Identify which cell holds the provided text, then report its (x, y) central coordinate. 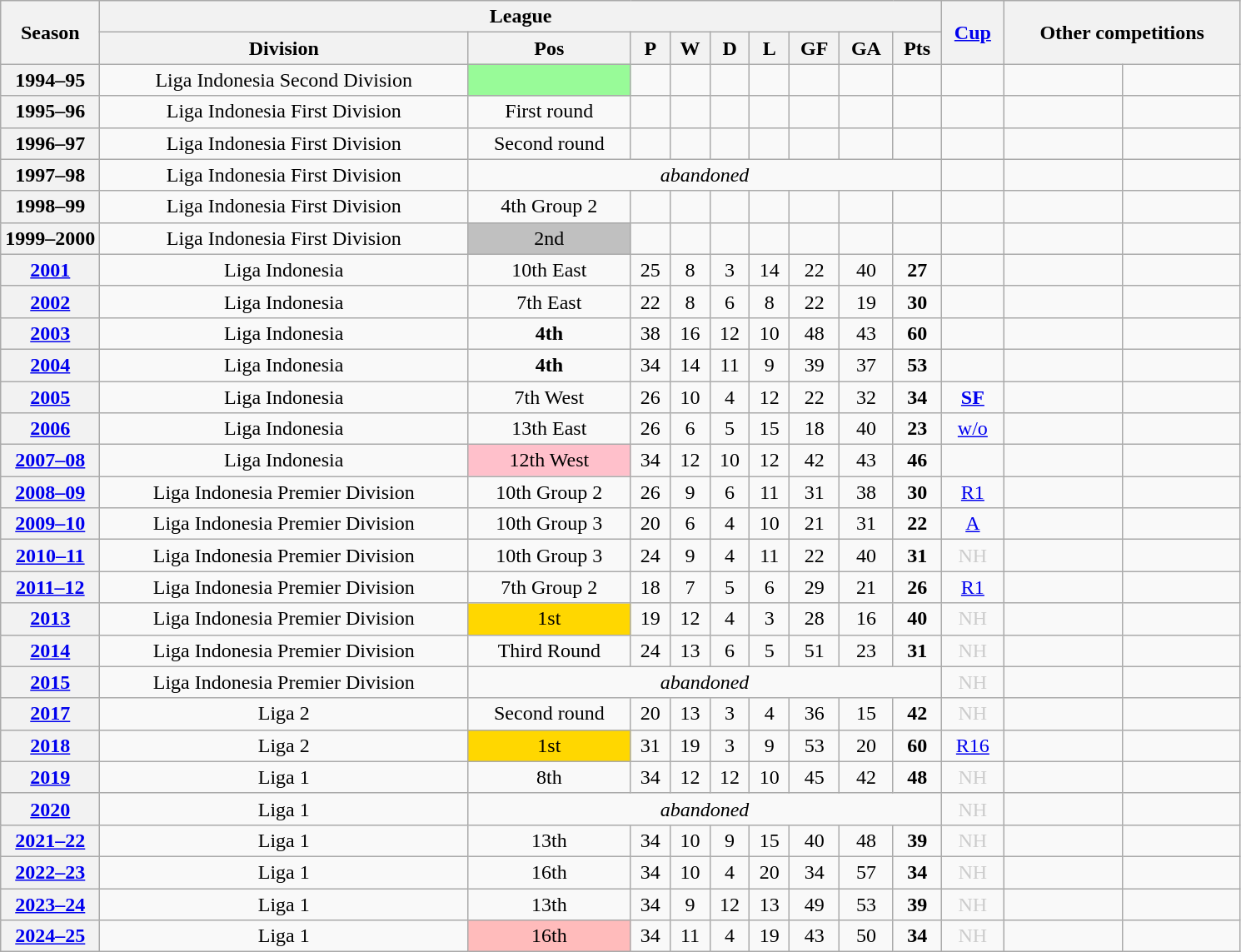
Pos (550, 48)
2021–22 (50, 840)
51 (815, 650)
A (973, 524)
Season (50, 32)
w/o (973, 429)
R16 (973, 745)
25 (650, 270)
12th West (550, 461)
Division (284, 48)
2011–12 (50, 587)
2015 (50, 682)
37 (866, 365)
8th (550, 777)
2006 (50, 429)
2010–11 (50, 556)
28 (815, 619)
GA (866, 48)
2003 (50, 333)
2nd (550, 238)
2005 (50, 397)
7th East (550, 302)
1999–2000 (50, 238)
50 (866, 936)
46 (918, 461)
2009–10 (50, 524)
Cup (973, 32)
2007–08 (50, 461)
2008–09 (50, 492)
13th East (550, 429)
27 (918, 270)
GF (815, 48)
36 (815, 714)
1996–97 (50, 143)
2004 (50, 365)
P (650, 48)
45 (815, 777)
2001 (50, 270)
10th Group 2 (550, 492)
2002 (50, 302)
League (521, 17)
1997–98 (50, 175)
1994–95 (50, 80)
SF (973, 397)
7 (690, 587)
2024–25 (50, 936)
Liga Indonesia Second Division (284, 80)
L (770, 48)
Pts (918, 48)
2022–23 (50, 872)
2014 (50, 650)
10th East (550, 270)
4th Group 2 (550, 207)
7th Group 2 (550, 587)
57 (866, 872)
W (690, 48)
2020 (50, 809)
2018 (50, 745)
2017 (50, 714)
Other competitions (1122, 32)
First round (550, 112)
32 (866, 397)
1998–99 (50, 207)
7th West (550, 397)
2019 (50, 777)
1995–96 (50, 112)
29 (815, 587)
Third Round (550, 650)
2013 (50, 619)
49 (815, 904)
D (730, 48)
2023–24 (50, 904)
